Return the (X, Y) coordinate for the center point of the cell that contains the specified text.  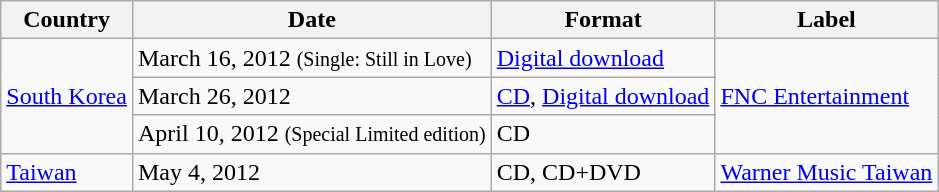
South Korea (67, 96)
FNC Entertainment (826, 96)
Label (826, 20)
CD (603, 134)
Digital download (603, 58)
CD, Digital download (603, 96)
Warner Music Taiwan (826, 172)
CD, CD+DVD (603, 172)
April 10, 2012 (Special Limited edition) (312, 134)
May 4, 2012 (312, 172)
Taiwan (67, 172)
Date (312, 20)
March 16, 2012 (Single: Still in Love) (312, 58)
March 26, 2012 (312, 96)
Format (603, 20)
Country (67, 20)
